Return (x, y) of the center of cell containing provided text 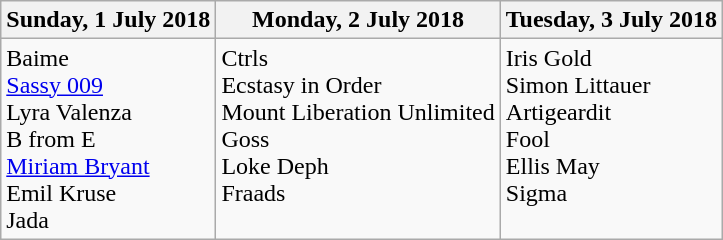
Sunday, 1 July 2018 (108, 20)
BaimeSassy 009Lyra ValenzaB from EMiriam BryantEmil KruseJada (108, 139)
Monday, 2 July 2018 (358, 20)
Iris GoldSimon LittauerArtigearditFoolEllis MaySigma (611, 139)
Tuesday, 3 July 2018 (611, 20)
CtrlsEcstasy in OrderMount Liberation UnlimitedGossLoke DephFraads (358, 139)
